Locate the cell with the specified text and output its (x, y) center coordinate. 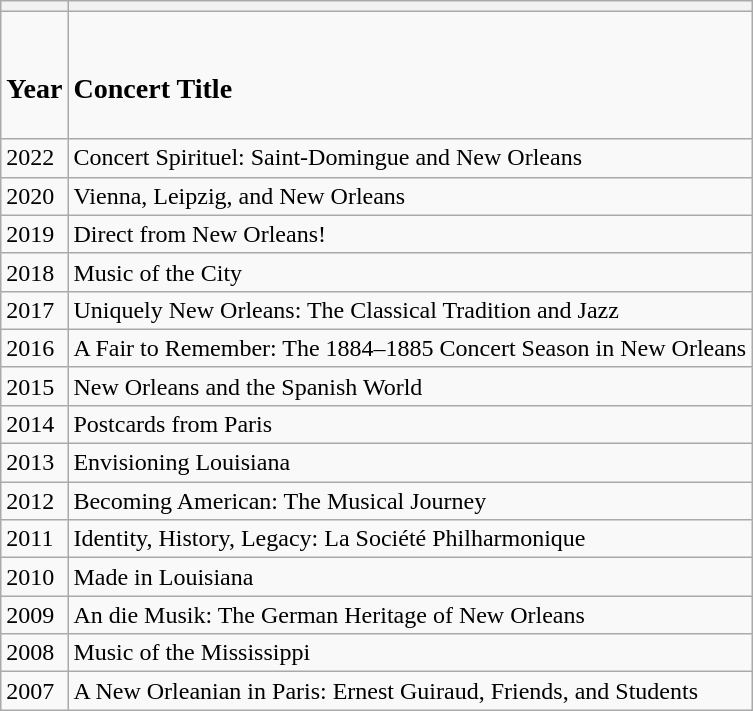
Uniquely New Orleans: The Classical Tradition and Jazz (410, 310)
2008 (34, 653)
Concert Spirituel: Saint-Domingue and New Orleans (410, 158)
Year (34, 76)
2019 (34, 234)
An die Musik: The German Heritage of New Orleans (410, 615)
2022 (34, 158)
Becoming American: The Musical Journey (410, 501)
2014 (34, 424)
Envisioning Louisiana (410, 463)
Identity, History, Legacy: La Société Philharmonique (410, 539)
2015 (34, 386)
Music of the City (410, 272)
Music of the Mississippi (410, 653)
A New Orleanian in Paris: Ernest Guiraud, Friends, and Students (410, 691)
Vienna, Leipzig, and New Orleans (410, 196)
2007 (34, 691)
2010 (34, 577)
2017 (34, 310)
2013 (34, 463)
Postcards from Paris (410, 424)
2009 (34, 615)
2011 (34, 539)
Direct from New Orleans! (410, 234)
New Orleans and the Spanish World (410, 386)
A Fair to Remember: The 1884–1885 Concert Season in New Orleans (410, 348)
2018 (34, 272)
2016 (34, 348)
Concert Title (410, 76)
Made in Louisiana (410, 577)
2020 (34, 196)
2012 (34, 501)
